Locate the cell with the specified text and output its [X, Y] center coordinate. 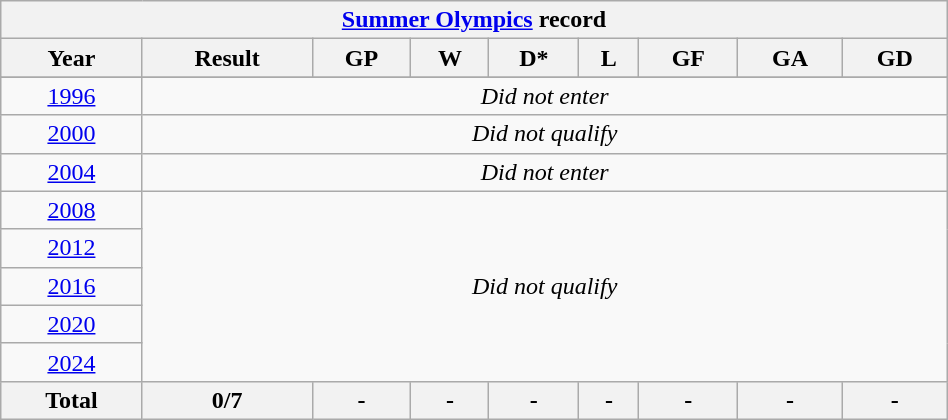
2000 [72, 134]
GF [688, 58]
0/7 [227, 400]
2020 [72, 324]
D* [534, 58]
Result [227, 58]
GD [894, 58]
Total [72, 400]
2004 [72, 172]
1996 [72, 96]
2024 [72, 362]
Year [72, 58]
GP [362, 58]
W [450, 58]
Summer Olympics record [474, 20]
GA [790, 58]
2012 [72, 248]
2008 [72, 210]
2016 [72, 286]
L [609, 58]
